Extract the [X, Y] coordinate from the center of the cell holding the provided text.  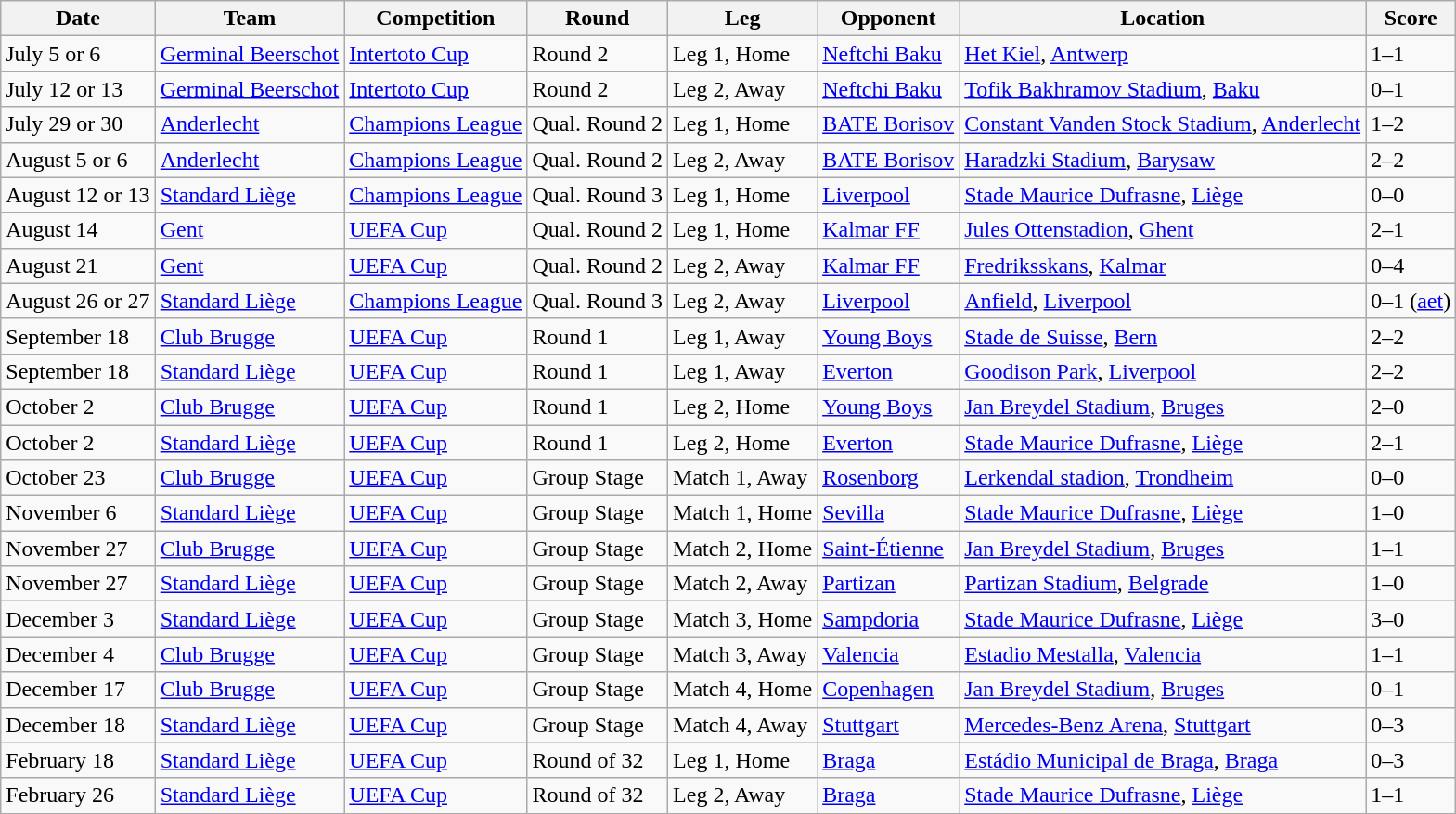
Het Kiel, Antwerp [1163, 54]
December 3 [78, 619]
December 4 [78, 654]
Opponent [889, 19]
July 12 or 13 [78, 89]
Copenhagen [889, 690]
February 18 [78, 760]
Partizan [889, 584]
3–0 [1411, 619]
December 18 [78, 725]
Mercedes-Benz Arena, Stuttgart [1163, 725]
Match 3, Home [742, 619]
August 21 [78, 265]
Match 2, Away [742, 584]
August 14 [78, 230]
Partizan Stadium, Belgrade [1163, 584]
Competition [436, 19]
November 6 [78, 513]
Stuttgart [889, 725]
Constant Vanden Stock Stadium, Anderlecht [1163, 124]
Anfield, Liverpool [1163, 301]
Match 1, Home [742, 513]
Score [1411, 19]
Jules Ottenstadion, Ghent [1163, 230]
August 26 or 27 [78, 301]
Location [1163, 19]
February 26 [78, 795]
Match 4, Home [742, 690]
Haradzki Stadium, Barysaw [1163, 160]
Rosenborg [889, 478]
0–1 (aet) [1411, 301]
Sampdoria [889, 619]
Match 4, Away [742, 725]
0–4 [1411, 265]
July 29 or 30 [78, 124]
Date [78, 19]
Valencia [889, 654]
Match 3, Away [742, 654]
July 5 or 6 [78, 54]
Round [598, 19]
Goodison Park, Liverpool [1163, 371]
Fredriksskans, Kalmar [1163, 265]
December 17 [78, 690]
Team [250, 19]
Stade de Suisse, Bern [1163, 336]
Estadio Mestalla, Valencia [1163, 654]
Sevilla [889, 513]
Lerkendal stadion, Trondheim [1163, 478]
October 23 [78, 478]
Match 1, Away [742, 478]
Tofik Bakhramov Stadium, Baku [1163, 89]
Estádio Municipal de Braga, Braga [1163, 760]
Saint-Étienne [889, 549]
Match 2, Home [742, 549]
2–0 [1411, 407]
1–2 [1411, 124]
Leg [742, 19]
August 5 or 6 [78, 160]
August 12 or 13 [78, 195]
